Scan for the cell matching the given text and deliver its [x, y] coordinate at center. 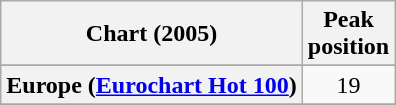
19 [348, 85]
Peakposition [348, 34]
Chart (2005) [152, 34]
Europe (Eurochart Hot 100) [152, 85]
